Detect which cell encompasses the target text, then output its (X, Y) center coordinate. 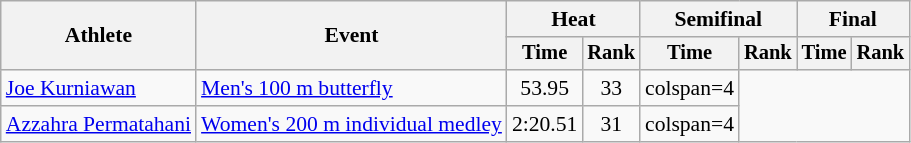
Men's 100 m butterfly (352, 88)
31 (611, 124)
Heat (574, 19)
Final (853, 19)
Event (352, 36)
Women's 200 m individual medley (352, 124)
Semifinal (718, 19)
Athlete (98, 36)
2:20.51 (544, 124)
33 (611, 88)
Azzahra Permatahani (98, 124)
Joe Kurniawan (98, 88)
53.95 (544, 88)
